Extract the [x, y] coordinate from the center of the cell holding the provided text.  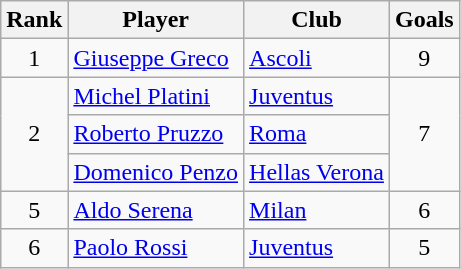
1 [34, 58]
Giuseppe Greco [156, 58]
Player [156, 20]
2 [34, 134]
Domenico Penzo [156, 172]
Rank [34, 20]
Goals [424, 20]
Roma [317, 134]
Milan [317, 210]
Ascoli [317, 58]
9 [424, 58]
Aldo Serena [156, 210]
Club [317, 20]
Michel Platini [156, 96]
Paolo Rossi [156, 248]
7 [424, 134]
Roberto Pruzzo [156, 134]
Hellas Verona [317, 172]
